Find where the given text appears and provide that cell's center as [X, Y] coordinate. 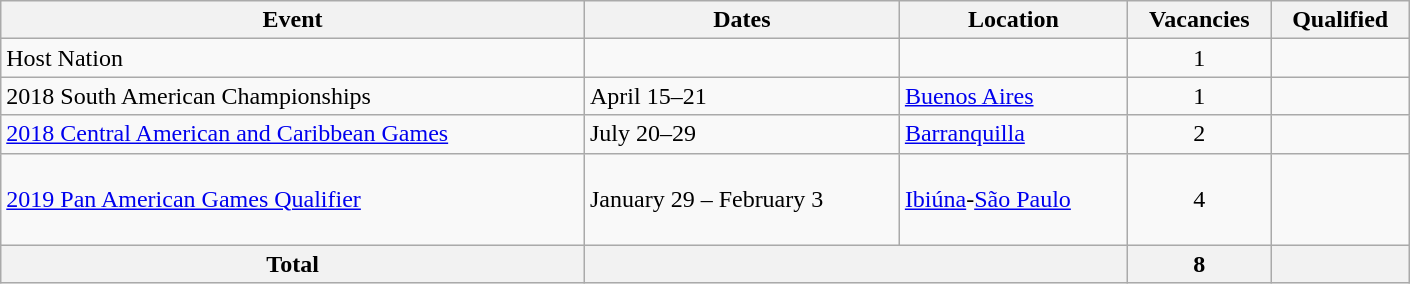
Location [1013, 20]
2018 Central American and Caribbean Games [293, 134]
2019 Pan American Games Qualifier [293, 199]
2018 South American Championships [293, 96]
Ibiúna-São Paulo [1013, 199]
Event [293, 20]
Host Nation [293, 58]
July 20–29 [742, 134]
January 29 – February 3 [742, 199]
Qualified [1340, 20]
Vacancies [1200, 20]
4 [1200, 199]
Total [293, 264]
April 15–21 [742, 96]
Barranquilla [1013, 134]
2 [1200, 134]
Dates [742, 20]
Buenos Aires [1013, 96]
8 [1200, 264]
